Locate the cell with the specified text and output its [x, y] center coordinate. 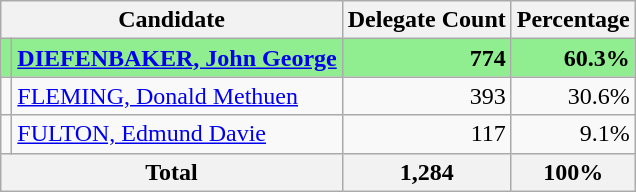
DIEFENBAKER, John George [177, 58]
100% [573, 172]
FULTON, Edmund Davie [177, 134]
30.6% [573, 96]
117 [426, 134]
Delegate Count [426, 20]
FLEMING, Donald Methuen [177, 96]
Total [172, 172]
1,284 [426, 172]
393 [426, 96]
774 [426, 58]
Candidate [172, 20]
60.3% [573, 58]
Percentage [573, 20]
9.1% [573, 134]
